Scan for the cell matching the given text and deliver its [X, Y] coordinate at center. 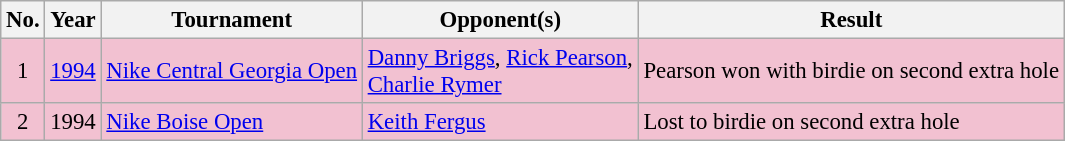
Pearson won with birdie on second extra hole [851, 72]
Result [851, 20]
2 [23, 122]
Nike Boise Open [232, 122]
Danny Briggs, Rick Pearson, Charlie Rymer [500, 72]
Opponent(s) [500, 20]
No. [23, 20]
Tournament [232, 20]
Nike Central Georgia Open [232, 72]
Keith Fergus [500, 122]
Year [73, 20]
Lost to birdie on second extra hole [851, 122]
1 [23, 72]
